For the text-containing cell, return its midpoint in [x, y] coordinate format. 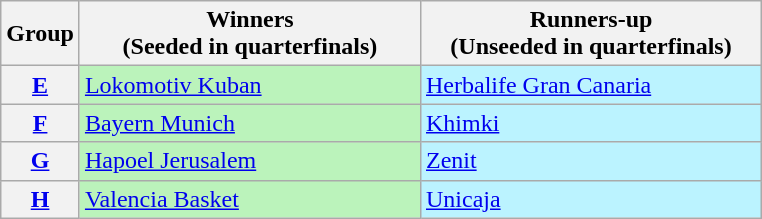
Zenit [590, 161]
G [40, 161]
Valencia Basket [250, 199]
Khimki [590, 123]
F [40, 123]
H [40, 199]
Group [40, 34]
Lokomotiv Kuban [250, 85]
Bayern Munich [250, 123]
Runners-up(Unseeded in quarterfinals) [590, 34]
Winners(Seeded in quarterfinals) [250, 34]
E [40, 85]
Hapoel Jerusalem [250, 161]
Herbalife Gran Canaria [590, 85]
Unicaja [590, 199]
